Output the [X, Y] coordinate of the center of the cell containing the given text.  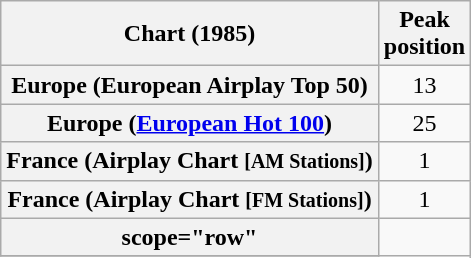
France (Airplay Chart [FM Stations]) [190, 199]
Europe (European Airplay Top 50) [190, 85]
13 [424, 85]
scope="row" [190, 237]
Europe (European Hot 100) [190, 123]
France (Airplay Chart [AM Stations]) [190, 161]
Peakposition [424, 34]
Chart (1985) [190, 34]
25 [424, 123]
